Provide the (x, y) coordinate of the cell's center where the given text is located.  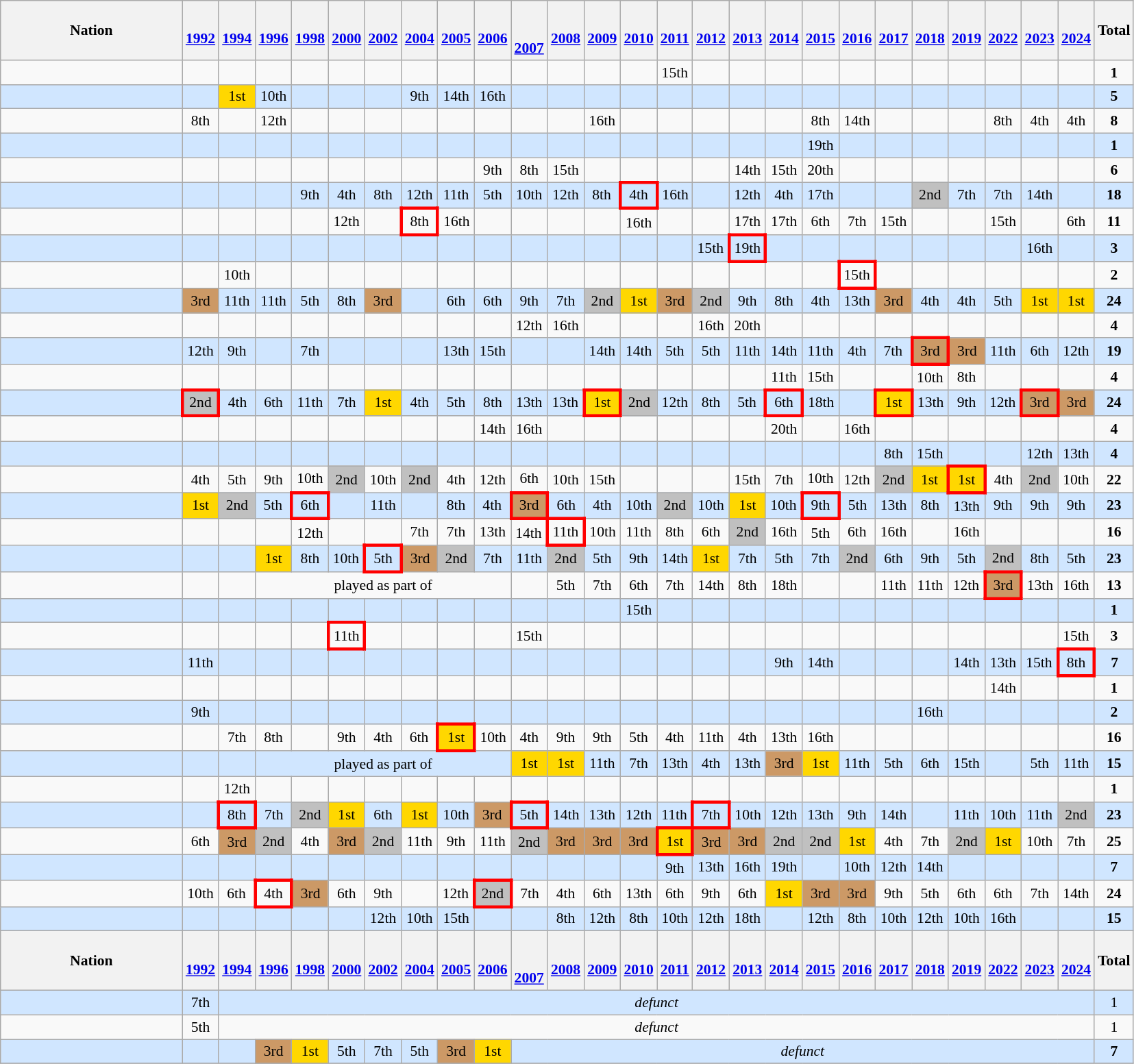
5 (1114, 97)
13 (1114, 585)
6 (1114, 170)
25 (1114, 841)
19 (1114, 351)
18 (1114, 196)
22 (1114, 480)
8 (1114, 121)
11 (1114, 222)
